Output the (X, Y) coordinate of the center of the cell containing the given text.  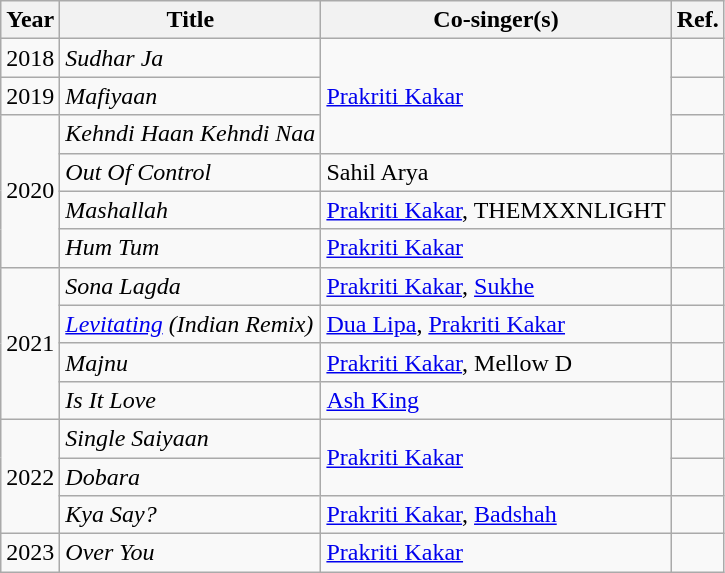
Sudhar Ja (190, 58)
Majnu (190, 362)
Is It Love (190, 400)
Prakriti Kakar, THEMXXNLIGHT (496, 210)
Sona Lagda (190, 286)
Co-singer(s) (496, 20)
2022 (30, 476)
Kya Say? (190, 515)
Mafiyaan (190, 96)
Prakriti Kakar, Sukhe (496, 286)
Year (30, 20)
Ref. (698, 20)
Title (190, 20)
2019 (30, 96)
Over You (190, 553)
Out Of Control (190, 172)
Kehndi Haan Kehndi Naa (190, 134)
Dobara (190, 477)
Prakriti Kakar, Badshah (496, 515)
2020 (30, 191)
Levitating (Indian Remix) (190, 324)
2018 (30, 58)
Prakriti Kakar, Mellow D (496, 362)
2023 (30, 553)
Dua Lipa, Prakriti Kakar (496, 324)
Ash King (496, 400)
Hum Tum (190, 248)
Sahil Arya (496, 172)
2021 (30, 343)
Single Saiyaan (190, 438)
Mashallah (190, 210)
